Scan for the cell matching the given text and deliver its [X, Y] coordinate at center. 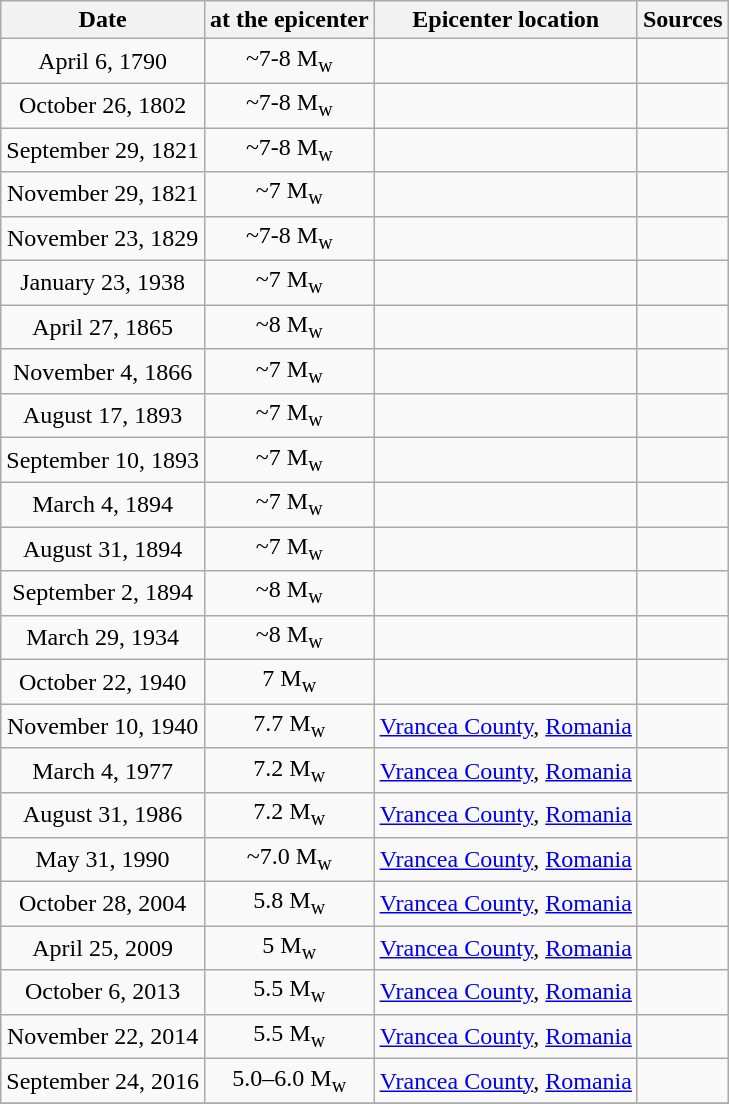
January 23, 1938 [103, 283]
Epicenter location [506, 20]
April 6, 1790 [103, 61]
October 22, 1940 [103, 682]
August 31, 1894 [103, 549]
October 6, 2013 [103, 992]
October 26, 1802 [103, 105]
November 29, 1821 [103, 194]
November 10, 1940 [103, 726]
March 4, 1894 [103, 504]
April 27, 1865 [103, 327]
5.0–6.0 Mw [289, 1081]
September 29, 1821 [103, 150]
5 Mw [289, 948]
May 31, 1990 [103, 859]
at the epicenter [289, 20]
~7.0 Mw [289, 859]
Date [103, 20]
August 17, 1893 [103, 416]
November 4, 1866 [103, 371]
March 4, 1977 [103, 770]
September 24, 2016 [103, 1081]
September 10, 1893 [103, 460]
March 29, 1934 [103, 637]
November 23, 1829 [103, 238]
7 Mw [289, 682]
Sources [682, 20]
November 22, 2014 [103, 1036]
October 28, 2004 [103, 903]
April 25, 2009 [103, 948]
September 2, 1894 [103, 593]
August 31, 1986 [103, 815]
5.8 Mw [289, 903]
7.7 Mw [289, 726]
